Identify which cell holds the provided text, then report its (X, Y) central coordinate. 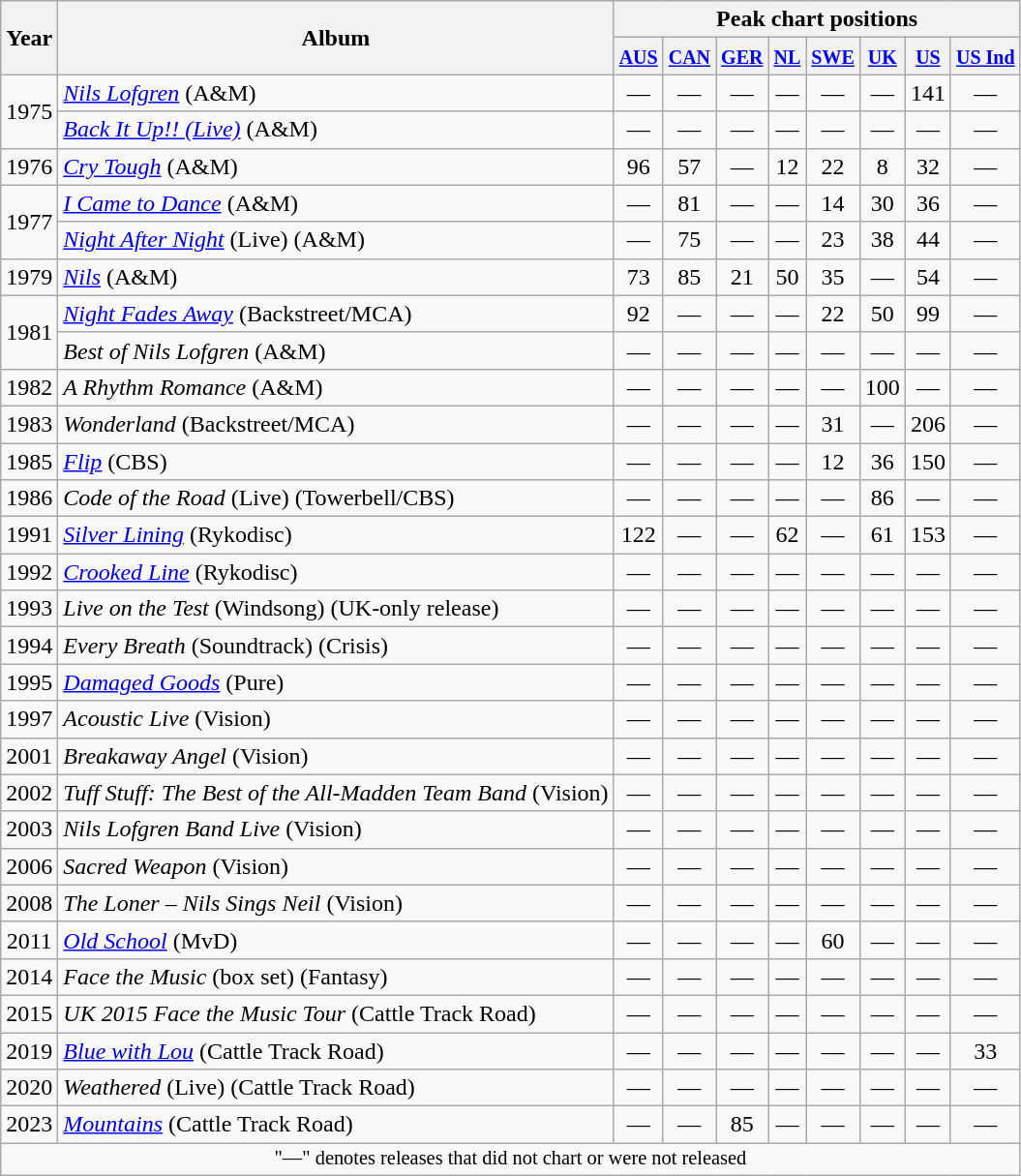
Live on the Test (Windsong) (UK-only release) (336, 609)
23 (833, 240)
GER (742, 56)
SWE (833, 56)
2003 (29, 829)
99 (927, 314)
US (927, 56)
AUS (639, 56)
92 (639, 314)
14 (833, 203)
Peak chart positions (817, 19)
Damaged Goods (Pure) (336, 682)
1985 (29, 462)
122 (639, 535)
1975 (29, 111)
Breakaway Angel (Vision) (336, 756)
Wonderland (Backstreet/MCA) (336, 424)
2011 (29, 940)
NL (788, 56)
33 (985, 1050)
75 (689, 240)
I Came to Dance (A&M) (336, 203)
Cry Tough (A&M) (336, 166)
21 (742, 277)
38 (883, 240)
The Loner – Nils Sings Neil (Vision) (336, 903)
1979 (29, 277)
62 (788, 535)
73 (639, 277)
UK 2015 Face the Music Tour (Cattle Track Road) (336, 1013)
60 (833, 940)
Tuff Stuff: The Best of the All-Madden Team Band (Vision) (336, 793)
Silver Lining (Rykodisc) (336, 535)
US Ind (985, 56)
2015 (29, 1013)
"—" denotes releases that did not chart or were not released (511, 1160)
Code of the Road (Live) (Towerbell/CBS) (336, 498)
2019 (29, 1050)
1976 (29, 166)
Night Fades Away (Backstreet/MCA) (336, 314)
Face the Music (box set) (Fantasy) (336, 977)
35 (833, 277)
153 (927, 535)
96 (639, 166)
Nils Lofgren Band Live (Vision) (336, 829)
Sacred Weapon (Vision) (336, 866)
61 (883, 535)
2020 (29, 1088)
Old School (MvD) (336, 940)
31 (833, 424)
2002 (29, 793)
A Rhythm Romance (A&M) (336, 387)
Blue with Lou (Cattle Track Road) (336, 1050)
30 (883, 203)
2006 (29, 866)
Night After Night (Live) (A&M) (336, 240)
32 (927, 166)
1983 (29, 424)
1997 (29, 719)
Crooked Line (Rykodisc) (336, 572)
54 (927, 277)
Acoustic Live (Vision) (336, 719)
1992 (29, 572)
2023 (29, 1125)
100 (883, 387)
2014 (29, 977)
57 (689, 166)
1991 (29, 535)
141 (927, 93)
1995 (29, 682)
81 (689, 203)
Best of Nils Lofgren (A&M) (336, 350)
2008 (29, 903)
1981 (29, 332)
44 (927, 240)
1994 (29, 646)
UK (883, 56)
Back It Up!! (Live) (A&M) (336, 130)
Mountains (Cattle Track Road) (336, 1125)
2001 (29, 756)
1977 (29, 222)
1986 (29, 498)
8 (883, 166)
Year (29, 38)
Album (336, 38)
206 (927, 424)
Every Breath (Soundtrack) (Crisis) (336, 646)
Nils Lofgren (A&M) (336, 93)
Weathered (Live) (Cattle Track Road) (336, 1088)
1982 (29, 387)
1993 (29, 609)
150 (927, 462)
86 (883, 498)
Flip (CBS) (336, 462)
Nils (A&M) (336, 277)
CAN (689, 56)
